Determine the (x, y) coordinate at the center of the cell enclosing the given text.  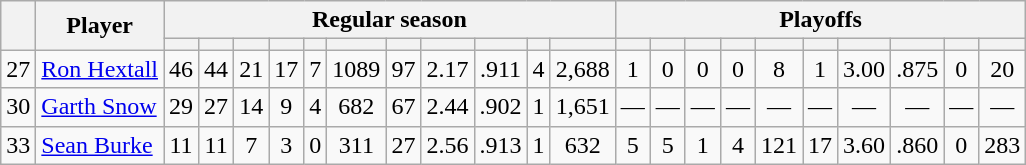
2.56 (448, 145)
.913 (500, 145)
2.44 (448, 107)
.860 (918, 145)
3 (286, 145)
1089 (356, 69)
Playoffs (820, 20)
682 (356, 107)
9 (286, 107)
1,651 (582, 107)
Garth Snow (100, 107)
121 (778, 145)
Regular season (390, 20)
283 (1002, 145)
21 (252, 69)
.875 (918, 69)
.911 (500, 69)
30 (18, 107)
20 (1002, 69)
44 (216, 69)
2.17 (448, 69)
Sean Burke (100, 145)
311 (356, 145)
46 (182, 69)
29 (182, 107)
632 (582, 145)
Ron Hextall (100, 69)
2,688 (582, 69)
33 (18, 145)
Player (100, 26)
8 (778, 69)
3.60 (864, 145)
97 (404, 69)
14 (252, 107)
3.00 (864, 69)
67 (404, 107)
.902 (500, 107)
